Pinpoint the cell where the given text exists, returning its (x, y) midpoint coordinate. 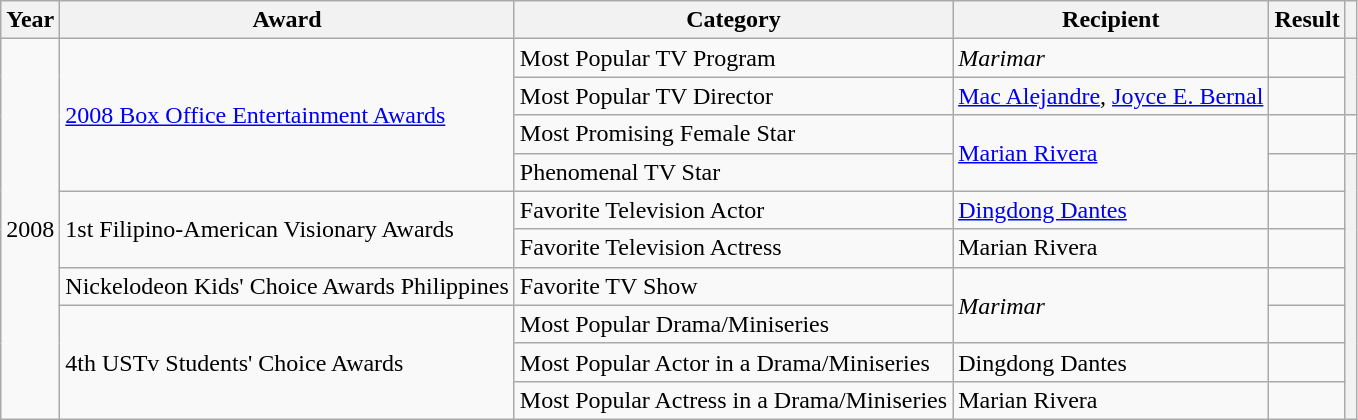
Most Promising Female Star (733, 134)
4th USTv Students' Choice Awards (287, 362)
Most Popular Actress in a Drama/Miniseries (733, 400)
Phenomenal TV Star (733, 172)
Favorite Television Actor (733, 210)
Favorite Television Actress (733, 248)
Most Popular Drama/Miniseries (733, 324)
Result (1307, 20)
Award (287, 20)
Favorite TV Show (733, 286)
Recipient (1111, 20)
2008 Box Office Entertainment Awards (287, 115)
Most Popular TV Program (733, 58)
Category (733, 20)
Most Popular Actor in a Drama/Miniseries (733, 362)
Year (30, 20)
Mac Alejandre, Joyce E. Bernal (1111, 96)
1st Filipino-American Visionary Awards (287, 229)
Nickelodeon Kids' Choice Awards Philippines (287, 286)
2008 (30, 230)
Most Popular TV Director (733, 96)
